From the cell containing the given text, extract its center point as (x, y) coordinate. 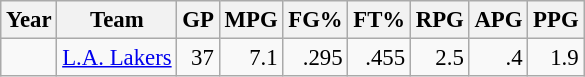
L.A. Lakers (117, 58)
FT% (380, 20)
.295 (316, 58)
.4 (498, 58)
RPG (440, 20)
APG (498, 20)
7.1 (251, 58)
2.5 (440, 58)
MPG (251, 20)
37 (198, 58)
PPG (556, 20)
GP (198, 20)
1.9 (556, 58)
Year (29, 20)
FG% (316, 20)
Team (117, 20)
.455 (380, 58)
